Search for the cell housing the specified text and yield its (X, Y) center coordinate. 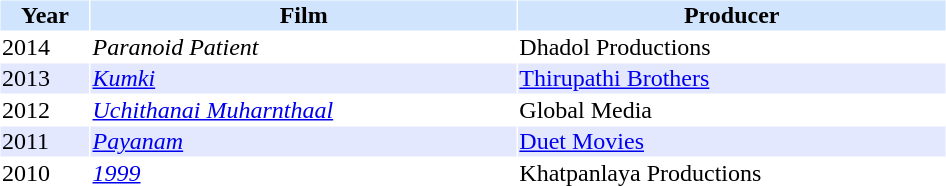
Duet Movies (732, 141)
Kumki (304, 79)
Thirupathi Brothers (732, 79)
Film (304, 15)
Dhadol Productions (732, 47)
2012 (44, 110)
Payanam (304, 141)
2011 (44, 141)
Paranoid Patient (304, 47)
Global Media (732, 110)
Producer (732, 15)
Uchithanai Muharnthaal (304, 110)
2014 (44, 47)
Year (44, 15)
2013 (44, 79)
